Extract the (X, Y) coordinate from the center of the cell holding the provided text.  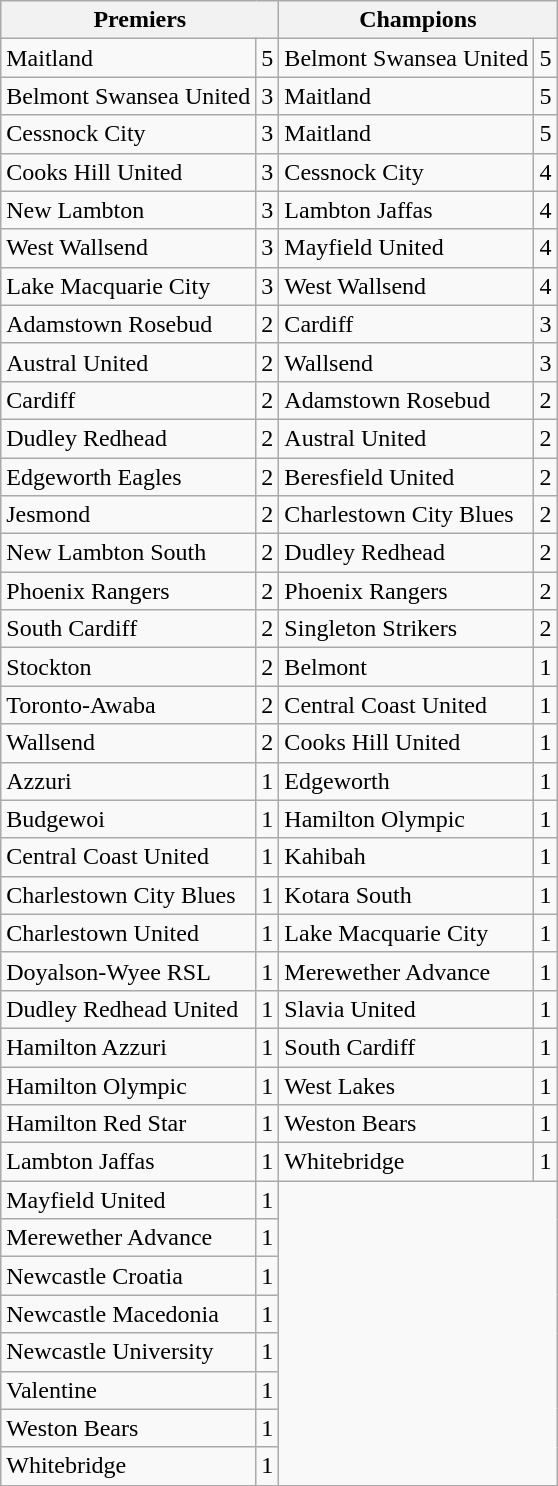
Toronto-Awaba (128, 705)
New Lambton (128, 210)
Edgeworth Eagles (128, 477)
Hamilton Red Star (128, 1124)
Champions (418, 20)
New Lambton South (128, 553)
Premiers (140, 20)
Newcastle University (128, 1352)
Jesmond (128, 515)
Newcastle Croatia (128, 1276)
Beresfield United (406, 477)
Singleton Strikers (406, 629)
Doyalson-Wyee RSL (128, 971)
West Lakes (406, 1085)
Kotara South (406, 895)
Edgeworth (406, 781)
Hamilton Azzuri (128, 1047)
Kahibah (406, 857)
Stockton (128, 667)
Budgewoi (128, 819)
Newcastle Macedonia (128, 1314)
Slavia United (406, 1009)
Charlestown United (128, 933)
Belmont (406, 667)
Valentine (128, 1390)
Azzuri (128, 781)
Dudley Redhead United (128, 1009)
